For the text-containing cell, return its midpoint in [X, Y] coordinate format. 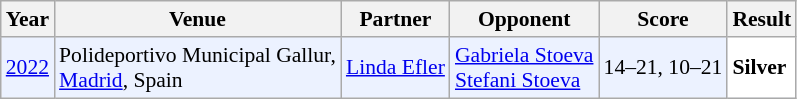
Polideportivo Municipal Gallur,Madrid, Spain [198, 68]
Result [762, 19]
14–21, 10–21 [664, 68]
Silver [762, 68]
Opponent [524, 19]
Linda Efler [396, 68]
Gabriela Stoeva Stefani Stoeva [524, 68]
Year [28, 19]
Venue [198, 19]
2022 [28, 68]
Partner [396, 19]
Score [664, 19]
